Search for the cell housing the specified text and yield its [X, Y] center coordinate. 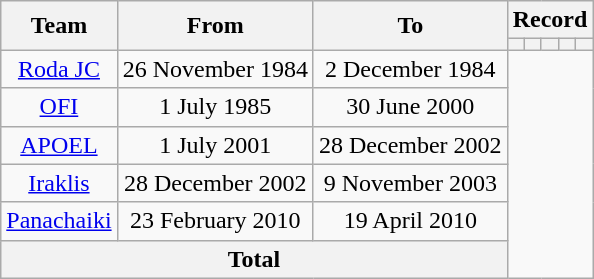
Roda JC [59, 69]
To [410, 26]
9 November 2003 [410, 183]
1 July 2001 [215, 145]
1 July 1985 [215, 107]
Record [550, 20]
Total [254, 259]
From [215, 26]
APOEL [59, 145]
OFI [59, 107]
19 April 2010 [410, 221]
26 November 1984 [215, 69]
2 December 1984 [410, 69]
Team [59, 26]
Panachaiki [59, 221]
23 February 2010 [215, 221]
Iraklis [59, 183]
30 June 2000 [410, 107]
